Detect which cell encompasses the target text, then output its (X, Y) center coordinate. 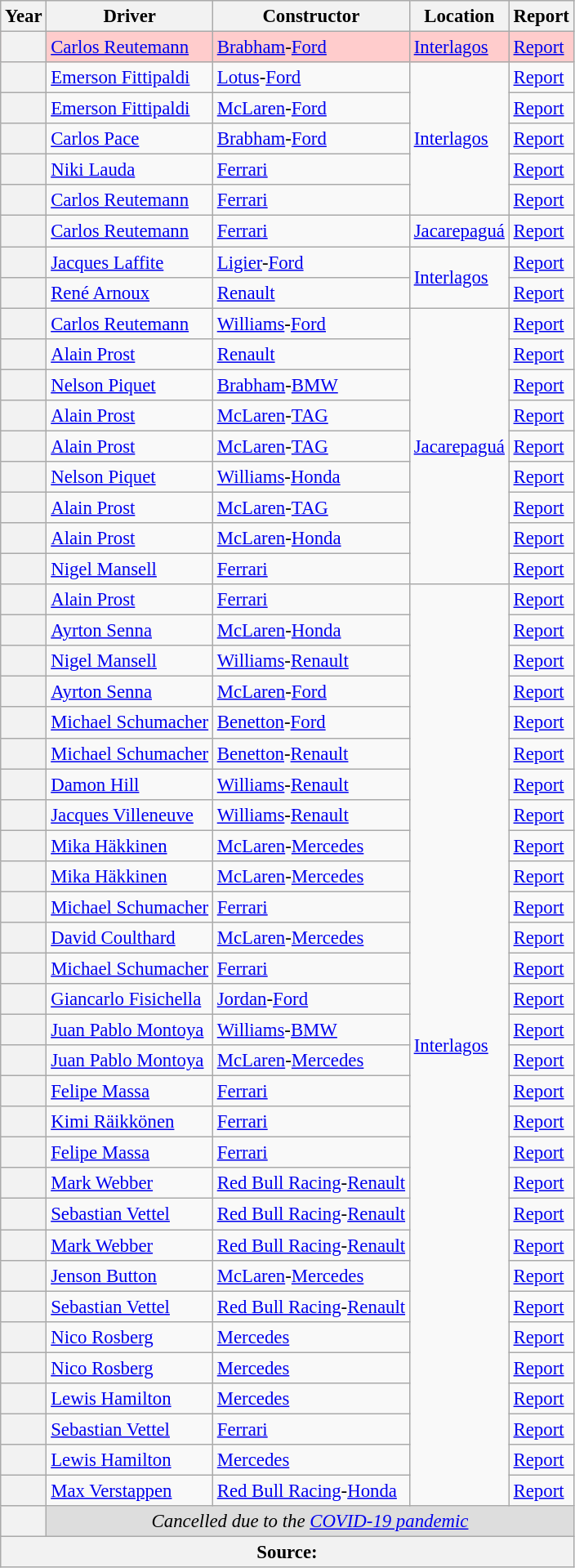
Year (24, 16)
Jacques Laffite (130, 262)
Jordan-Ford (310, 999)
Williams-Ford (310, 324)
Constructor (310, 16)
Source: (287, 1552)
Niki Lauda (130, 170)
Driver (130, 16)
Red Bull Racing-Honda (310, 1490)
Jenson Button (130, 1275)
Jacques Villeneuve (130, 815)
Carlos Pace (130, 139)
Benetton-Ford (310, 723)
Kimi Räikkönen (130, 1122)
Williams-BMW (310, 1030)
Benetton-Renault (310, 753)
Ligier-Ford (310, 262)
Lotus-Ford (310, 78)
Cancelled due to the COVID-19 pandemic (310, 1521)
René Arnoux (130, 293)
Damon Hill (130, 784)
David Coulthard (130, 938)
Giancarlo Fisichella (130, 999)
Location (459, 16)
Max Verstappen (130, 1490)
Williams-Honda (310, 477)
Brabham-BMW (310, 385)
